Provide the (X, Y) coordinate of the cell's center where the given text is located.  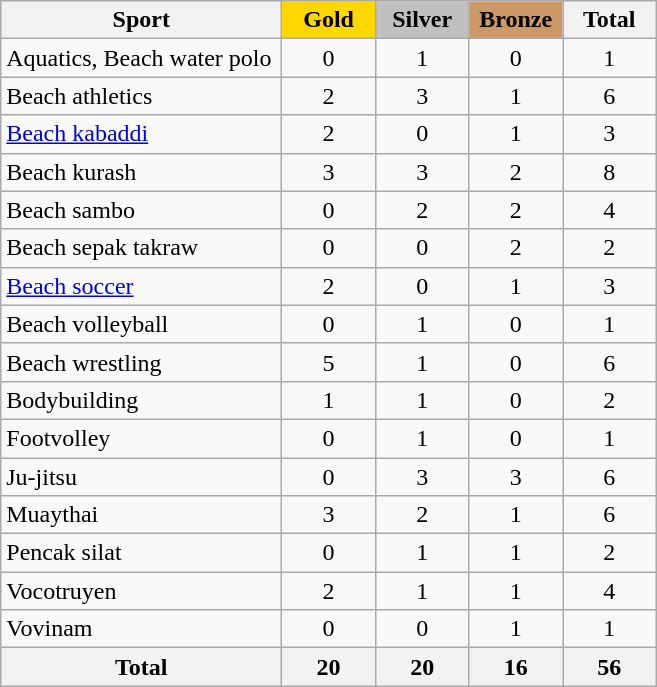
8 (609, 172)
Beach sepak takraw (142, 248)
5 (329, 362)
Beach wrestling (142, 362)
Beach kurash (142, 172)
Beach volleyball (142, 324)
16 (516, 667)
Beach sambo (142, 210)
Footvolley (142, 438)
Gold (329, 20)
Silver (422, 20)
Aquatics, Beach water polo (142, 58)
Muaythai (142, 515)
Bronze (516, 20)
Beach soccer (142, 286)
Vocotruyen (142, 591)
Ju-jitsu (142, 477)
Pencak silat (142, 553)
Bodybuilding (142, 400)
Beach athletics (142, 96)
Beach kabaddi (142, 134)
Vovinam (142, 629)
Sport (142, 20)
56 (609, 667)
